Return the [x, y] coordinate for the center point of the cell that contains the specified text.  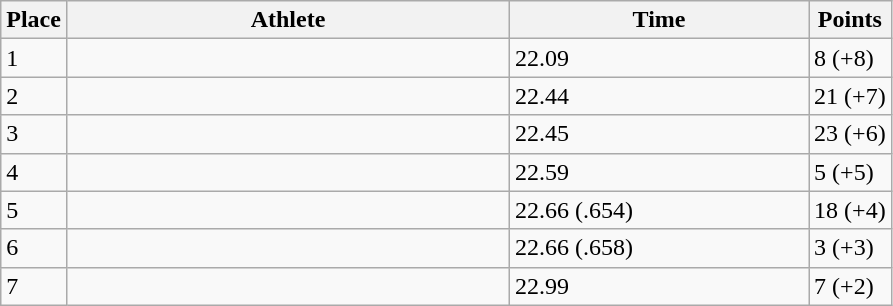
22.09 [660, 58]
22.99 [660, 286]
1 [34, 58]
23 (+6) [850, 134]
Athlete [288, 20]
21 (+7) [850, 96]
22.66 (.658) [660, 248]
6 [34, 248]
Time [660, 20]
2 [34, 96]
Points [850, 20]
5 (+5) [850, 172]
Place [34, 20]
5 [34, 210]
22.66 (.654) [660, 210]
7 [34, 286]
22.59 [660, 172]
7 (+2) [850, 286]
4 [34, 172]
3 [34, 134]
3 (+3) [850, 248]
22.45 [660, 134]
18 (+4) [850, 210]
22.44 [660, 96]
8 (+8) [850, 58]
